Find where the given text appears and provide that cell's center as (X, Y) coordinate. 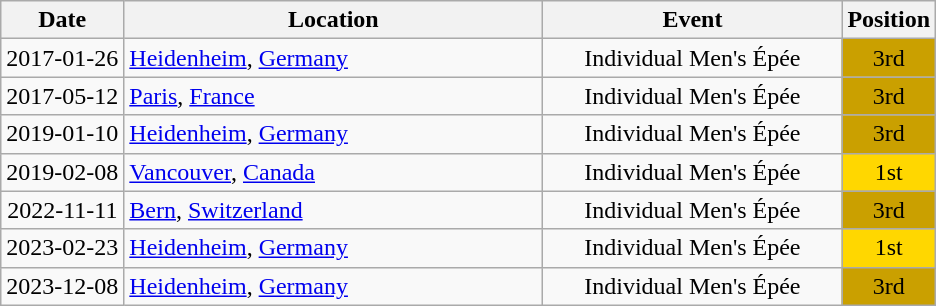
2022-11-11 (62, 210)
2023-02-23 (62, 248)
Position (889, 20)
2017-01-26 (62, 58)
2019-02-08 (62, 172)
Paris, France (334, 96)
Vancouver, Canada (334, 172)
Event (692, 20)
Date (62, 20)
Location (334, 20)
Bern, Switzerland (334, 210)
2023-12-08 (62, 286)
2017-05-12 (62, 96)
2019-01-10 (62, 134)
